Determine the (X, Y) coordinate at the center of the cell enclosing the given text.  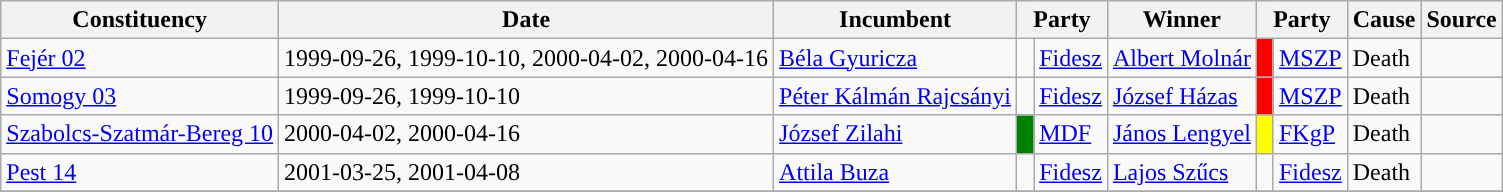
József Zilahi (896, 134)
Péter Kálmán Rajcsányi (896, 96)
2001-03-25, 2001-04-08 (526, 172)
2000-04-02, 2000-04-16 (526, 134)
Date (526, 20)
1999-09-26, 1999-10-10 (526, 96)
József Házas (1182, 96)
Attila Buza (896, 172)
MDF (1071, 134)
1999-09-26, 1999-10-10, 2000-04-02, 2000-04-16 (526, 58)
Albert Molnár (1182, 58)
Pest 14 (140, 172)
Béla Gyuricza (896, 58)
Source (1462, 20)
Incumbent (896, 20)
Winner (1182, 20)
FKgP (1310, 134)
Cause (1384, 20)
János Lengyel (1182, 134)
Lajos Szűcs (1182, 172)
Fejér 02 (140, 58)
Somogy 03 (140, 96)
Constituency (140, 20)
Szabolcs-Szatmár-Bereg 10 (140, 134)
